From the cell containing the given text, extract its center point as [x, y] coordinate. 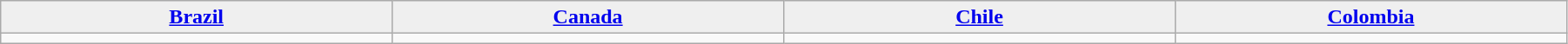
Canada [588, 17]
Brazil [197, 17]
Chile [980, 17]
Colombia [1370, 17]
